Output the (X, Y) coordinate of the center of the cell containing the given text.  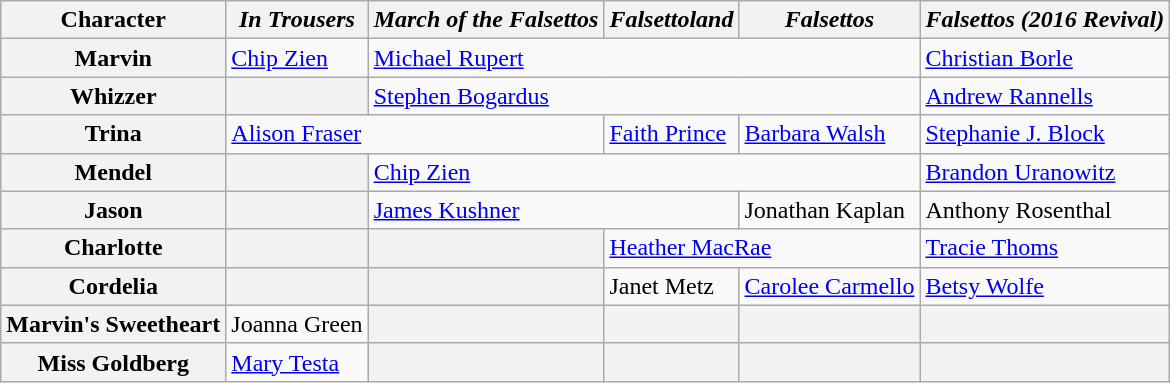
Falsettos (2016 Revival) (1045, 20)
Trina (114, 134)
Marvin's Sweetheart (114, 324)
Jason (114, 210)
Tracie Thoms (1045, 248)
Heather MacRae (762, 248)
Stephanie J. Block (1045, 134)
Anthony Rosenthal (1045, 210)
Joanna Green (297, 324)
Christian Borle (1045, 58)
Whizzer (114, 96)
Cordelia (114, 286)
Miss Goldberg (114, 362)
Michael Rupert (644, 58)
In Trousers (297, 20)
Janet Metz (672, 286)
Falsettoland (672, 20)
Mendel (114, 172)
Andrew Rannells (1045, 96)
James Kushner (554, 210)
Carolee Carmello (830, 286)
Stephen Bogardus (644, 96)
Jonathan Kaplan (830, 210)
Character (114, 20)
Marvin (114, 58)
Brandon Uranowitz (1045, 172)
Faith Prince (672, 134)
Alison Fraser (415, 134)
Mary Testa (297, 362)
Falsettos (830, 20)
Charlotte (114, 248)
Barbara Walsh (830, 134)
Betsy Wolfe (1045, 286)
March of the Falsettos (486, 20)
